Output the [x, y] coordinate of the center of the cell containing the given text.  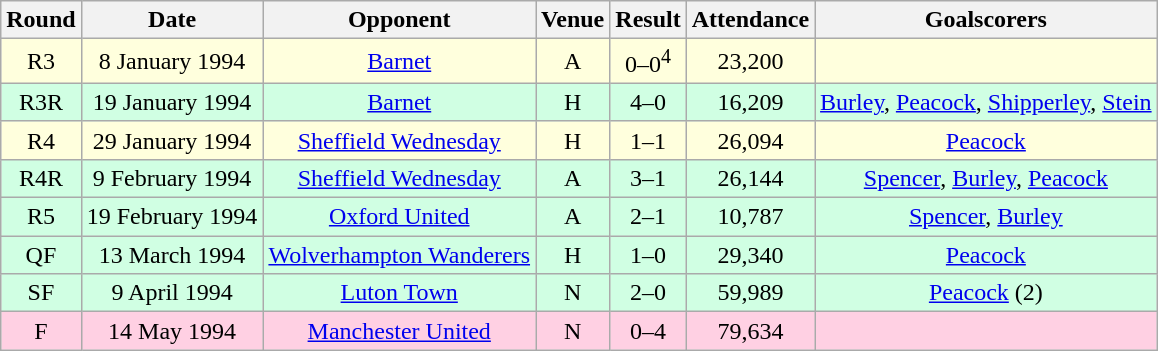
Burley, Peacock, Shipperley, Stein [986, 102]
Peacock (2) [986, 293]
26,144 [750, 178]
26,094 [750, 140]
10,787 [750, 217]
14 May 1994 [172, 331]
16,209 [750, 102]
1–1 [648, 140]
QF [41, 255]
29 January 1994 [172, 140]
R4R [41, 178]
9 February 1994 [172, 178]
Date [172, 20]
F [41, 331]
R4 [41, 140]
59,989 [750, 293]
Spencer, Burley, Peacock [986, 178]
23,200 [750, 62]
Goalscorers [986, 20]
Venue [573, 20]
29,340 [750, 255]
R5 [41, 217]
Result [648, 20]
Oxford United [400, 217]
Luton Town [400, 293]
9 April 1994 [172, 293]
Opponent [400, 20]
8 January 1994 [172, 62]
1–0 [648, 255]
R3 [41, 62]
19 January 1994 [172, 102]
2–0 [648, 293]
R3R [41, 102]
Manchester United [400, 331]
0–04 [648, 62]
2–1 [648, 217]
13 March 1994 [172, 255]
Attendance [750, 20]
SF [41, 293]
3–1 [648, 178]
Round [41, 20]
79,634 [750, 331]
4–0 [648, 102]
Spencer, Burley [986, 217]
19 February 1994 [172, 217]
Wolverhampton Wanderers [400, 255]
0–4 [648, 331]
